Return [x, y] of the center of cell containing provided text 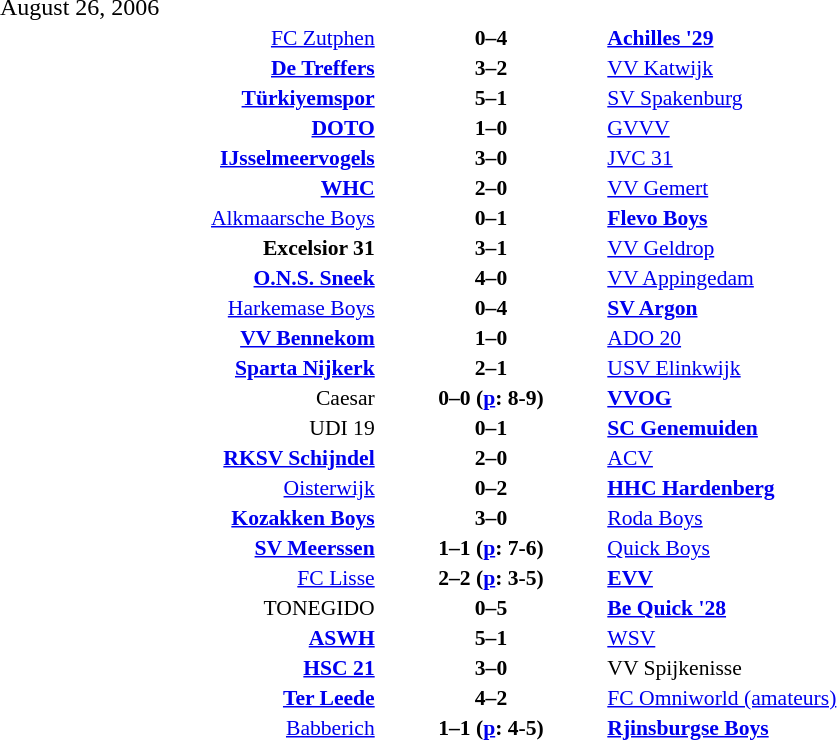
0–5 [492, 608]
3–1 [492, 248]
4–0 [492, 278]
4–2 [492, 698]
1–1 (p: 7-6) [492, 548]
2–1 [492, 368]
0–0 (p: 8-9) [492, 398]
2–2 (p: 3-5) [492, 578]
0–2 [492, 488]
3–2 [492, 68]
